Scan for the cell matching the given text and deliver its [x, y] coordinate at center. 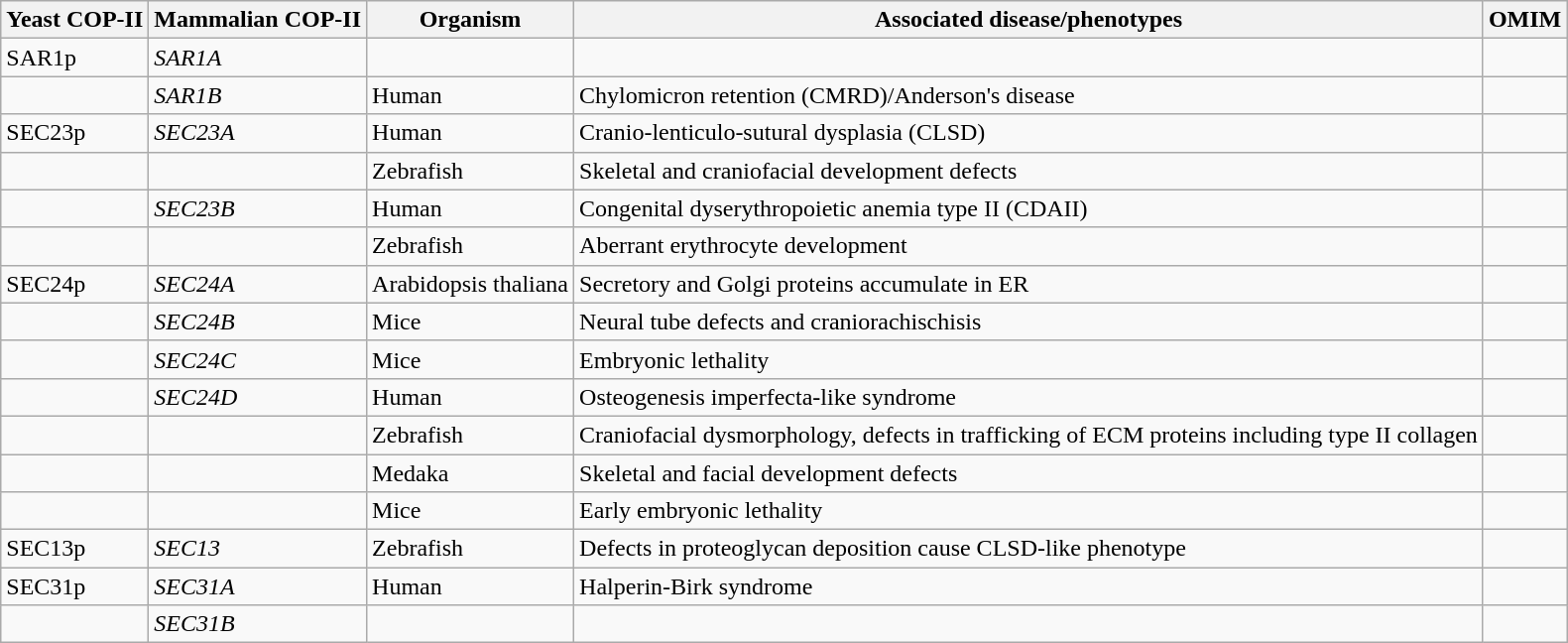
SEC23A [258, 133]
SEC31A [258, 586]
Associated disease/phenotypes [1029, 20]
SEC23p [75, 133]
Skeletal and craniofacial development defects [1029, 171]
Skeletal and facial development defects [1029, 473]
Early embryonic lethality [1029, 511]
SEC24C [258, 359]
Congenital dyserythropoietic anemia type II (CDAII) [1029, 208]
SAR1A [258, 58]
Mammalian COP-II [258, 20]
SEC23B [258, 208]
Embryonic lethality [1029, 359]
SEC13p [75, 549]
Craniofacial dysmorphology, defects in trafficking of ECM proteins including type II collagen [1029, 435]
Aberrant erythrocyte development [1029, 246]
Chylomicron retention (CMRD)/Anderson's disease [1029, 95]
Arabidopsis thaliana [470, 284]
SEC31p [75, 586]
Halperin-Birk syndrome [1029, 586]
Osteogenesis imperfecta-like syndrome [1029, 397]
Neural tube defects and craniorachischisis [1029, 321]
OMIM [1524, 20]
SEC24D [258, 397]
SEC13 [258, 549]
SAR1p [75, 58]
SAR1B [258, 95]
SEC24p [75, 284]
Defects in proteoglycan deposition cause CLSD-like phenotype [1029, 549]
SEC24B [258, 321]
Medaka [470, 473]
Cranio-lenticulo-sutural dysplasia (CLSD) [1029, 133]
Secretory and Golgi proteins accumulate in ER [1029, 284]
Organism [470, 20]
Yeast COP-II [75, 20]
SEC24A [258, 284]
SEC31B [258, 624]
